Detect which cell encompasses the target text, then output its (x, y) center coordinate. 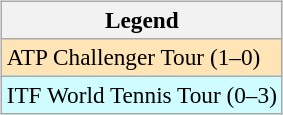
Legend (142, 20)
ITF World Tennis Tour (0–3) (142, 95)
ATP Challenger Tour (1–0) (142, 57)
